Identify which cell holds the provided text, then report its [x, y] central coordinate. 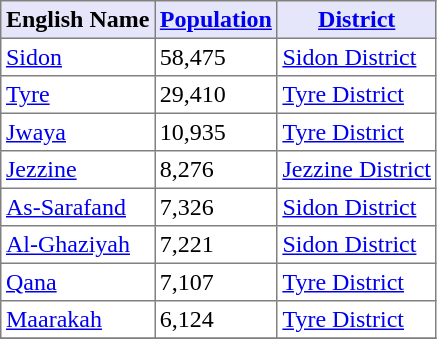
Qana [78, 282]
10,935 [216, 132]
Jwaya [78, 132]
7,326 [216, 207]
58,475 [216, 57]
6,124 [216, 320]
Sidon [78, 57]
Al-Ghaziyah [78, 245]
English Name [78, 20]
7,107 [216, 282]
7,221 [216, 245]
Tyre [78, 95]
29,410 [216, 95]
Jezzine [78, 170]
District [356, 20]
Maarakah [78, 320]
As-Sarafand [78, 207]
Population [216, 20]
Jezzine District [356, 170]
8,276 [216, 170]
